Locate the cell with the specified text and output its [x, y] center coordinate. 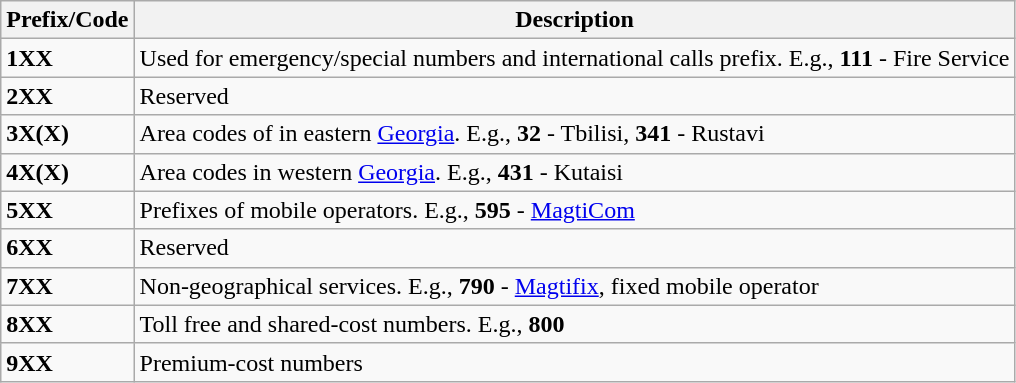
Description [574, 20]
Premium-cost numbers [574, 362]
3X(X) [68, 134]
4X(X) [68, 172]
8XX [68, 324]
1XX [68, 58]
9XX [68, 362]
Prefix/Code [68, 20]
Used for emergency/special numbers and international calls prefix. E.g., 111 - Fire Service [574, 58]
2XX [68, 96]
Area codes in western Georgia. E.g., 431 - Kutaisi [574, 172]
Non-geographical services. E.g., 790 - Magtifix, fixed mobile operator [574, 286]
6XX [68, 248]
Prefixes of mobile operators. E.g., 595 - MagtiCom [574, 210]
7XX [68, 286]
Toll free and shared-cost numbers. E.g., 800 [574, 324]
5XX [68, 210]
Area codes of in eastern Georgia. E.g., 32 - Tbilisi, 341 - Rustavi [574, 134]
